Determine the (x, y) coordinate at the center of the cell enclosing the given text.  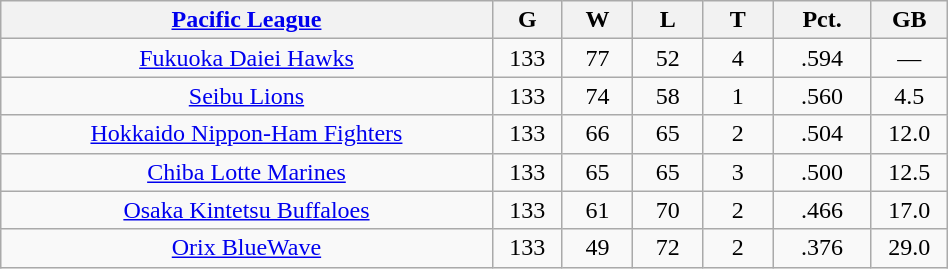
70 (668, 210)
74 (597, 96)
.504 (822, 134)
29.0 (909, 248)
66 (597, 134)
49 (597, 248)
12.5 (909, 172)
Pacific League (246, 20)
Fukuoka Daiei Hawks (246, 58)
W (597, 20)
— (909, 58)
T (738, 20)
G (527, 20)
.376 (822, 248)
.466 (822, 210)
4 (738, 58)
72 (668, 248)
Pct. (822, 20)
L (668, 20)
12.0 (909, 134)
17.0 (909, 210)
58 (668, 96)
77 (597, 58)
Orix BlueWave (246, 248)
52 (668, 58)
Hokkaido Nippon-Ham Fighters (246, 134)
Chiba Lotte Marines (246, 172)
.560 (822, 96)
.594 (822, 58)
61 (597, 210)
.500 (822, 172)
4.5 (909, 96)
GB (909, 20)
Seibu Lions (246, 96)
Osaka Kintetsu Buffaloes (246, 210)
1 (738, 96)
3 (738, 172)
